Determine the (x, y) coordinate at the center of the cell enclosing the given text.  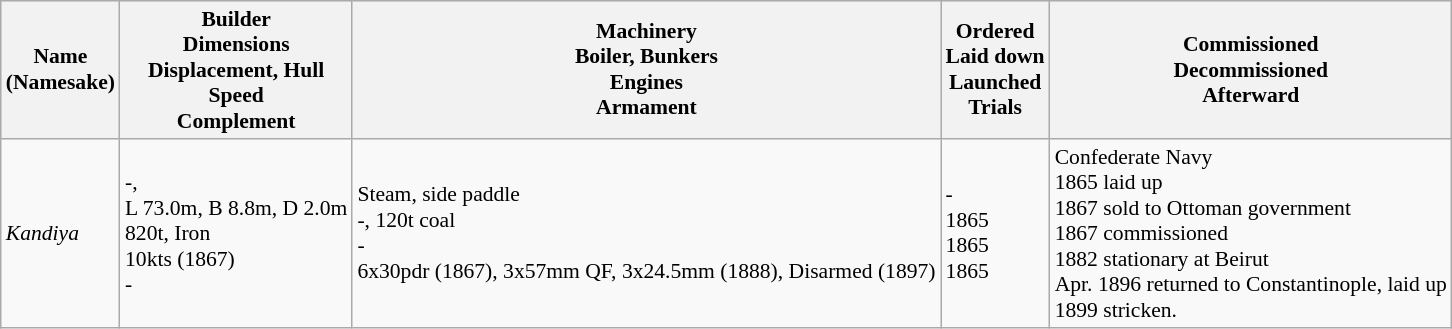
Name(Namesake) (60, 70)
CommissionedDecommissionedAfterward (1251, 70)
Kandiya (60, 234)
-186518651865 (996, 234)
Steam, side paddle-, 120t coal-6x30pdr (1867), 3x57mm QF, 3x24.5mm (1888), Disarmed (1897) (646, 234)
-, L 73.0m, B 8.8m, D 2.0m820t, Iron10kts (1867)- (236, 234)
BuilderDimensionsDisplacement, HullSpeedComplement (236, 70)
OrderedLaid downLaunchedTrials (996, 70)
MachineryBoiler, BunkersEnginesArmament (646, 70)
